Determine the [x, y] coordinate at the center of the cell enclosing the given text.  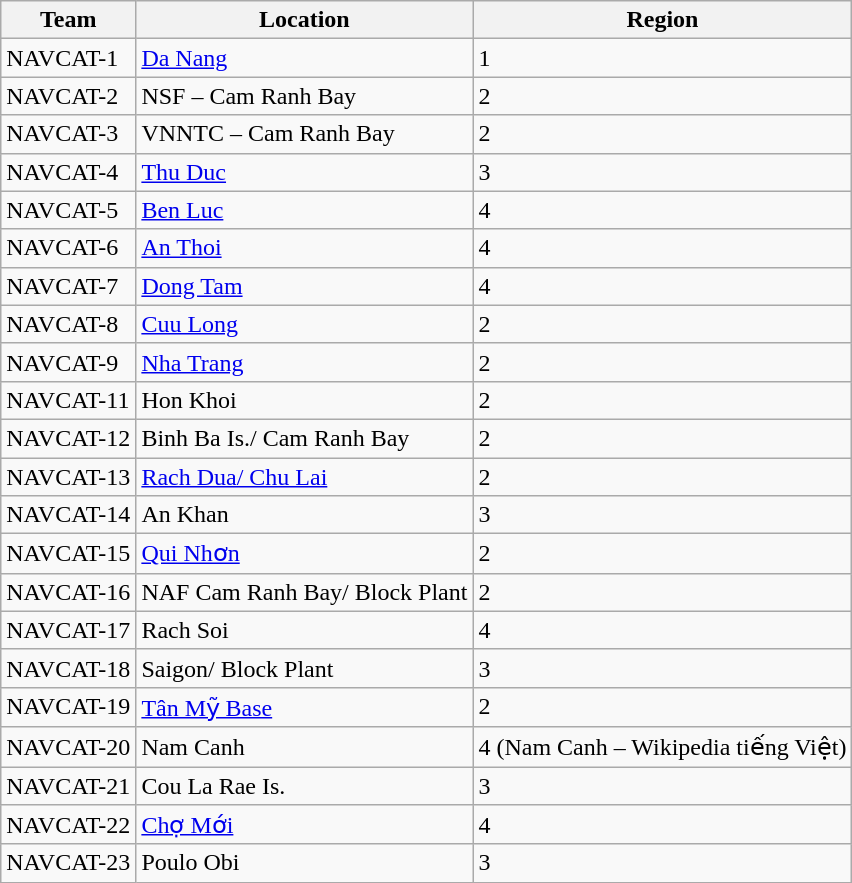
Da Nang [304, 58]
NAVCAT-6 [68, 248]
Cuu Long [304, 324]
NAVCAT-3 [68, 134]
Ben Luc [304, 210]
Region [662, 20]
1 [662, 58]
Nha Trang [304, 362]
NAVCAT-14 [68, 515]
NAVCAT-4 [68, 172]
An Khan [304, 515]
Poulo Obi [304, 863]
NAVCAT-17 [68, 630]
Hon Khoi [304, 400]
VNNTC – Cam Ranh Bay [304, 134]
Chợ Mới [304, 825]
NAVCAT-8 [68, 324]
NAVCAT-2 [68, 96]
NAVCAT-9 [68, 362]
4 (Nam Canh – Wikipedia tiếng Việt) [662, 747]
Dong Tam [304, 286]
Thu Duc [304, 172]
Nam Canh [304, 747]
Qui Nhơn [304, 554]
NAVCAT-19 [68, 707]
NAVCAT-5 [68, 210]
Rach Dua/ Chu Lai [304, 477]
NAVCAT-12 [68, 438]
NAVCAT-11 [68, 400]
NAVCAT-1 [68, 58]
NAVCAT-16 [68, 592]
NAVCAT-21 [68, 785]
NAVCAT-23 [68, 863]
Binh Ba Is./ Cam Ranh Bay [304, 438]
NAVCAT-18 [68, 668]
Saigon/ Block Plant [304, 668]
NAVCAT-13 [68, 477]
Tân Mỹ Base [304, 707]
NSF – Cam Ranh Bay [304, 96]
Cou La Rae Is. [304, 785]
NAVCAT-20 [68, 747]
Location [304, 20]
Team [68, 20]
NAF Cam Ranh Bay/ Block Plant [304, 592]
NAVCAT-22 [68, 825]
Rach Soi [304, 630]
NAVCAT-7 [68, 286]
NAVCAT-15 [68, 554]
An Thoi [304, 248]
